For the text-containing cell, return its midpoint in (X, Y) coordinate format. 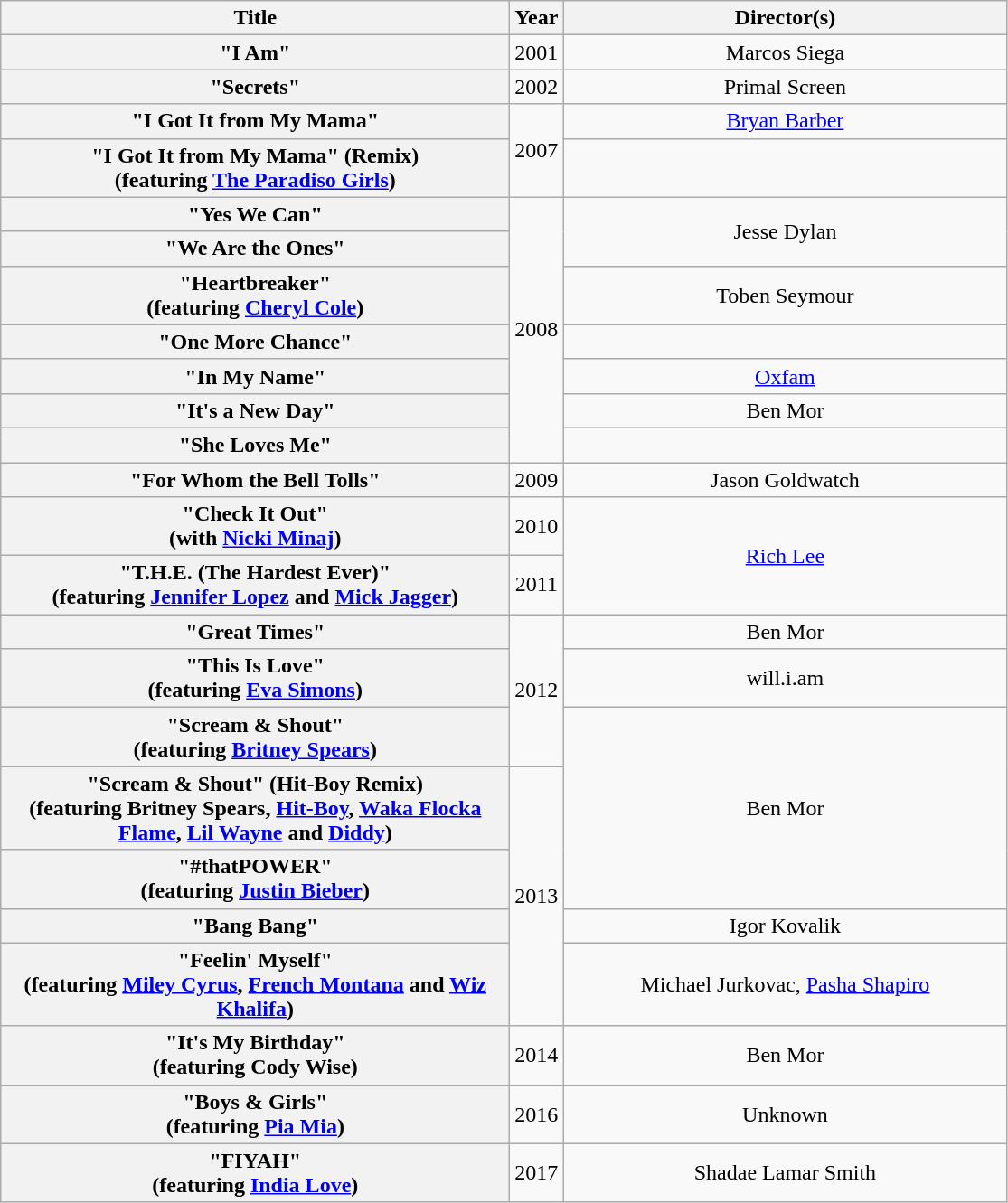
Oxfam (785, 376)
2013 (537, 897)
Igor Kovalik (785, 926)
"Check It Out"(with Nicki Minaj) (255, 526)
"This Is Love"(featuring Eva Simons) (255, 678)
"One More Chance" (255, 342)
"T.H.E. (The Hardest Ever)"(featuring Jennifer Lopez and Mick Jagger) (255, 586)
"It's My Birthday"(featuring Cody Wise) (255, 1056)
"Scream & Shout"(featuring Britney Spears) (255, 738)
2008 (537, 329)
2014 (537, 1056)
"Feelin' Myself"(featuring Miley Cyrus, French Montana and Wiz Khalifa) (255, 984)
Unknown (785, 1114)
"It's a New Day" (255, 410)
2017 (537, 1173)
2002 (537, 87)
"Scream & Shout" (Hit-Boy Remix)(featuring Britney Spears, Hit-Boy, Waka Flocka Flame, Lil Wayne and Diddy) (255, 808)
"FIYAH"(featuring India Love) (255, 1173)
2016 (537, 1114)
2012 (537, 691)
Shadae Lamar Smith (785, 1173)
"Yes We Can" (255, 214)
"I Got It from My Mama" (255, 121)
Jason Goldwatch (785, 480)
Toben Seymour (785, 295)
2010 (537, 526)
will.i.am (785, 678)
"Secrets" (255, 87)
"Bang Bang" (255, 926)
Rich Lee (785, 556)
Marcos Siega (785, 52)
Year (537, 18)
Title (255, 18)
"I Got It from My Mama" (Remix)(featuring The Paradiso Girls) (255, 168)
2011 (537, 586)
"#thatPOWER"(featuring Justin Bieber) (255, 879)
Jesse Dylan (785, 231)
"For Whom the Bell Tolls" (255, 480)
Primal Screen (785, 87)
"Great Times" (255, 632)
Bryan Barber (785, 121)
"I Am" (255, 52)
Michael Jurkovac, Pasha Shapiro (785, 984)
"We Are the Ones" (255, 249)
"In My Name" (255, 376)
"Boys & Girls"(featuring Pia Mia) (255, 1114)
Director(s) (785, 18)
2007 (537, 150)
2009 (537, 480)
"She Loves Me" (255, 445)
2001 (537, 52)
"Heartbreaker"(featuring Cheryl Cole) (255, 295)
